Return (x, y) of the center of cell containing provided text 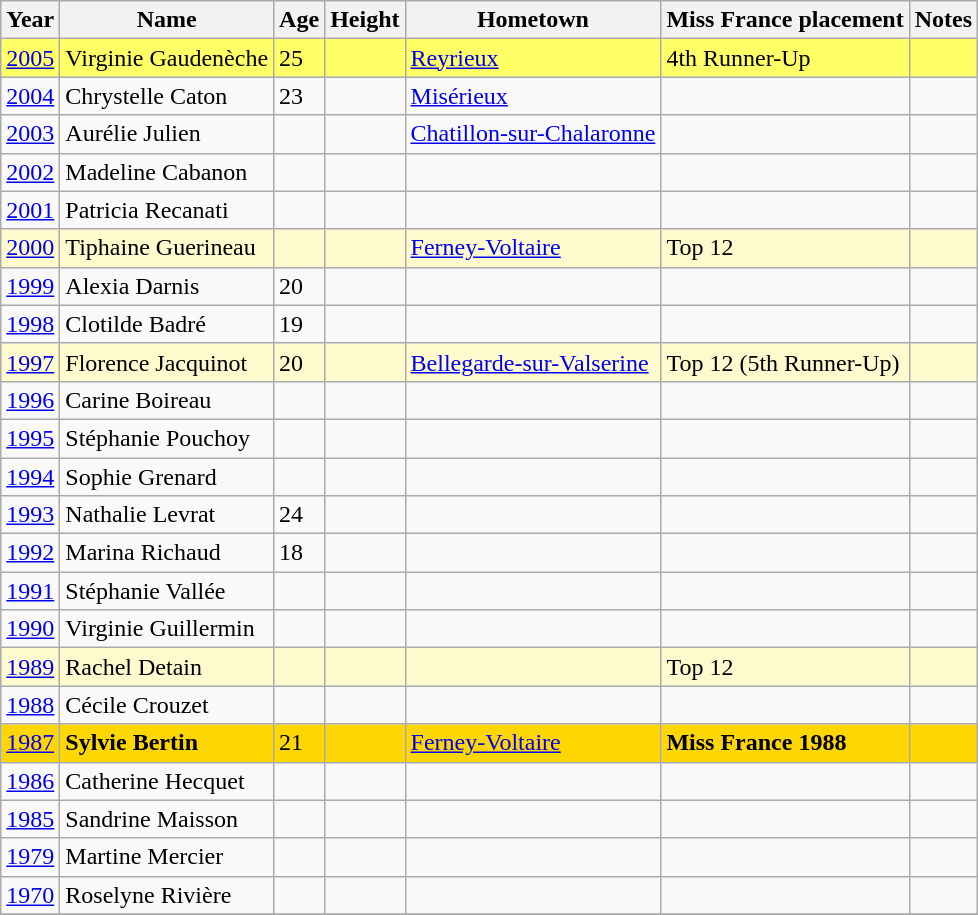
1989 (30, 667)
Misérieux (533, 96)
1997 (30, 362)
Catherine Hecquet (167, 781)
1987 (30, 743)
1986 (30, 781)
Year (30, 20)
Alexia Darnis (167, 286)
1995 (30, 438)
Notes (943, 20)
Clotilde Badré (167, 324)
Stéphanie Pouchoy (167, 438)
Marina Richaud (167, 553)
Florence Jacquinot (167, 362)
Madeline Cabanon (167, 172)
1994 (30, 477)
1990 (30, 629)
Rachel Detain (167, 667)
18 (300, 553)
Reyrieux (533, 58)
1979 (30, 857)
Cécile Crouzet (167, 705)
Aurélie Julien (167, 134)
Sylvie Bertin (167, 743)
Name (167, 20)
Hometown (533, 20)
Miss France 1988 (785, 743)
1985 (30, 819)
19 (300, 324)
1996 (30, 400)
Carine Boireau (167, 400)
Miss France placement (785, 20)
Stéphanie Vallée (167, 591)
Tiphaine Guerineau (167, 248)
Roselyne Rivière (167, 895)
2005 (30, 58)
Sophie Grenard (167, 477)
Virginie Guillermin (167, 629)
2002 (30, 172)
25 (300, 58)
Martine Mercier (167, 857)
Sandrine Maisson (167, 819)
Top 12 (5th Runner-Up) (785, 362)
24 (300, 515)
2004 (30, 96)
23 (300, 96)
1998 (30, 324)
1993 (30, 515)
1970 (30, 895)
Chrystelle Caton (167, 96)
Patricia Recanati (167, 210)
2001 (30, 210)
21 (300, 743)
Age (300, 20)
4th Runner-Up (785, 58)
2000 (30, 248)
Chatillon-sur-Chalaronne (533, 134)
1999 (30, 286)
1992 (30, 553)
Bellegarde-sur-Valserine (533, 362)
1991 (30, 591)
Nathalie Levrat (167, 515)
2003 (30, 134)
Height (365, 20)
1988 (30, 705)
Virginie Gaudenèche (167, 58)
